For the text-containing cell, return its midpoint in (X, Y) coordinate format. 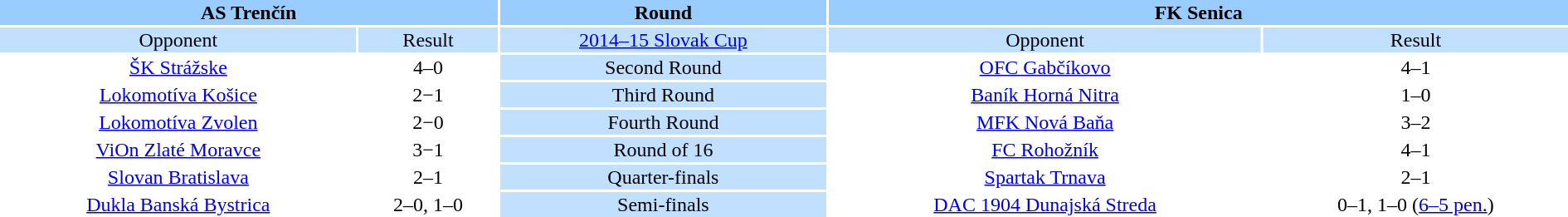
Quarter-finals (663, 177)
Semi-finals (663, 205)
2014–15 Slovak Cup (663, 40)
FK Senica (1198, 12)
Spartak Trnava (1045, 177)
MFK Nová Baňa (1045, 122)
Second Round (663, 67)
ViOn Zlaté Moravce (178, 150)
DAC 1904 Dunajská Streda (1045, 205)
4–0 (428, 67)
Dukla Banská Bystrica (178, 205)
Slovan Bratislava (178, 177)
Baník Horná Nitra (1045, 95)
2–0, 1–0 (428, 205)
0–1, 1–0 (6–5 pen.) (1415, 205)
3–2 (1415, 122)
Round (663, 12)
ŠK Strážske (178, 67)
AS Trenčín (249, 12)
FC Rohožník (1045, 150)
OFC Gabčíkovo (1045, 67)
Third Round (663, 95)
Lokomotíva Košice (178, 95)
3−1 (428, 150)
Round of 16 (663, 150)
Lokomotíva Zvolen (178, 122)
Fourth Round (663, 122)
2−1 (428, 95)
1–0 (1415, 95)
2−0 (428, 122)
